Extract the [x, y] coordinate from the center of the cell holding the provided text.  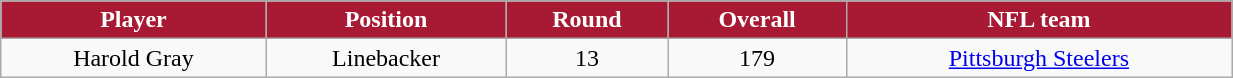
NFL team [1039, 20]
13 [587, 58]
Player [134, 20]
Position [386, 20]
Overall [757, 20]
179 [757, 58]
Round [587, 20]
Harold Gray [134, 58]
Pittsburgh Steelers [1039, 58]
Linebacker [386, 58]
